Scan for the cell matching the given text and deliver its (X, Y) coordinate at center. 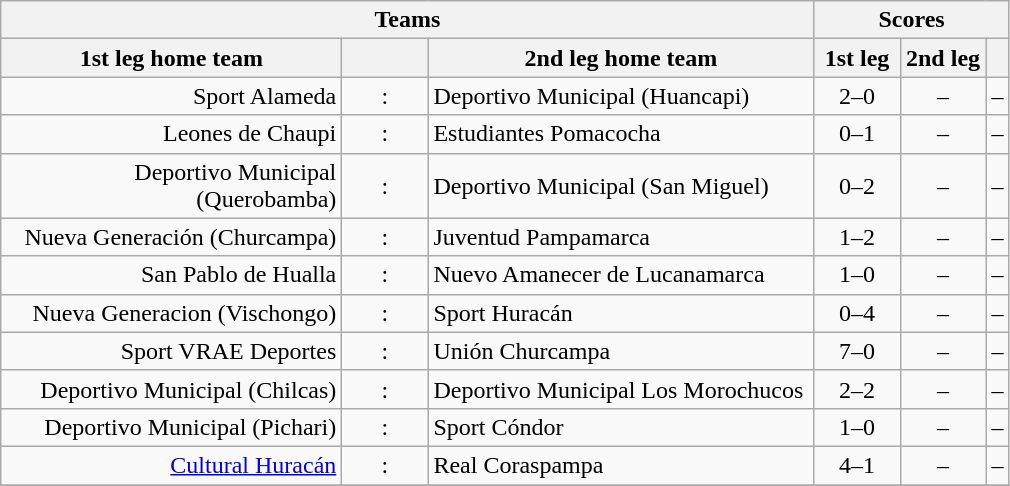
Deportivo Municipal (Chilcas) (172, 389)
Estudiantes Pomacocha (621, 134)
Scores (912, 20)
Teams (408, 20)
Sport Alameda (172, 96)
1st leg home team (172, 58)
2nd leg home team (621, 58)
Deportivo Municipal (Querobamba) (172, 186)
4–1 (857, 465)
San Pablo de Hualla (172, 275)
Nueva Generacion (Vischongo) (172, 313)
Deportivo Municipal (Pichari) (172, 427)
Leones de Chaupi (172, 134)
0–4 (857, 313)
2–0 (857, 96)
Deportivo Municipal (San Miguel) (621, 186)
1st leg (857, 58)
Nueva Generación (Churcampa) (172, 237)
Real Coraspampa (621, 465)
Cultural Huracán (172, 465)
2nd leg (943, 58)
2–2 (857, 389)
Juventud Pampamarca (621, 237)
Unión Churcampa (621, 351)
1–2 (857, 237)
Sport VRAE Deportes (172, 351)
Sport Cóndor (621, 427)
0–2 (857, 186)
Deportivo Municipal Los Morochucos (621, 389)
Deportivo Municipal (Huancapi) (621, 96)
0–1 (857, 134)
7–0 (857, 351)
Sport Huracán (621, 313)
Nuevo Amanecer de Lucanamarca (621, 275)
